Extract the (X, Y) coordinate from the center of the cell holding the provided text.  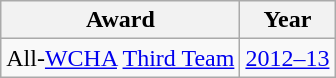
Year (288, 20)
All-WCHA Third Team (120, 58)
2012–13 (288, 58)
Award (120, 20)
